Output the (X, Y) coordinate of the center of the cell containing the given text.  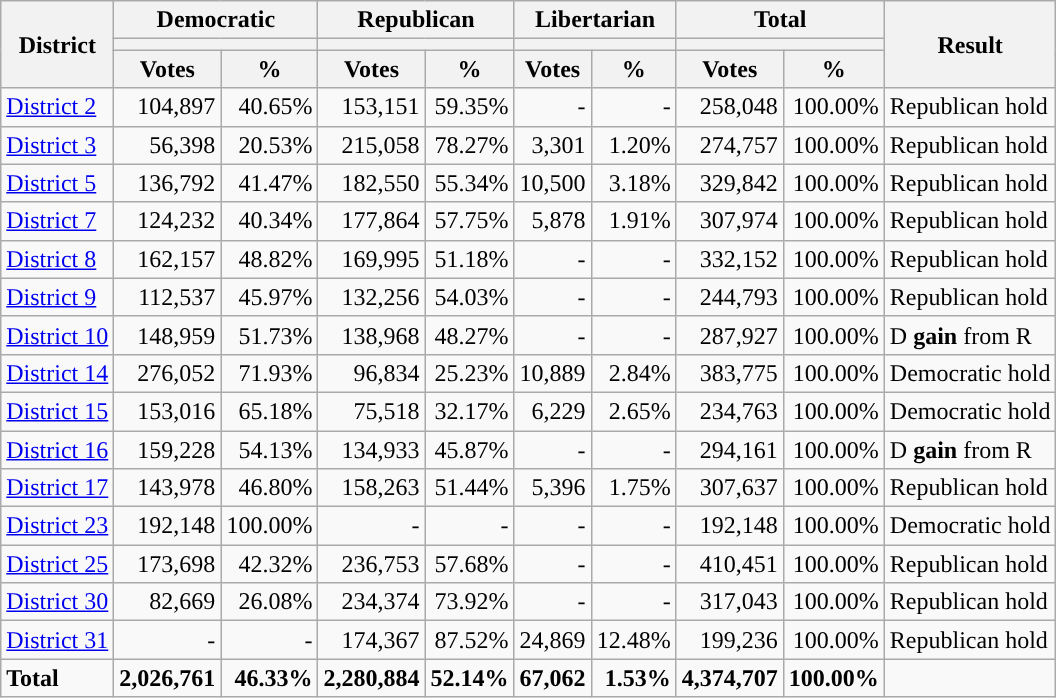
258,048 (730, 107)
25.23% (470, 373)
District 10 (58, 335)
3.18% (634, 183)
12.48% (634, 640)
132,256 (372, 297)
48.82% (270, 259)
2.84% (634, 373)
24,869 (552, 640)
177,864 (372, 221)
District 7 (58, 221)
67,062 (552, 678)
46.33% (270, 678)
236,753 (372, 564)
143,978 (168, 488)
294,161 (730, 449)
42.32% (270, 564)
4,374,707 (730, 678)
56,398 (168, 145)
169,995 (372, 259)
410,451 (730, 564)
46.80% (270, 488)
Democratic (216, 20)
District 8 (58, 259)
71.93% (270, 373)
307,974 (730, 221)
District 16 (58, 449)
2,280,884 (372, 678)
244,793 (730, 297)
78.27% (470, 145)
10,500 (552, 183)
112,537 (168, 297)
59.35% (470, 107)
District 25 (58, 564)
234,374 (372, 602)
276,052 (168, 373)
104,897 (168, 107)
138,968 (372, 335)
District 17 (58, 488)
51.73% (270, 335)
57.75% (470, 221)
3,301 (552, 145)
82,669 (168, 602)
45.87% (470, 449)
75,518 (372, 411)
2.65% (634, 411)
10,889 (552, 373)
329,842 (730, 183)
65.18% (270, 411)
57.68% (470, 564)
48.27% (470, 335)
1.20% (634, 145)
5,878 (552, 221)
Result (970, 44)
148,959 (168, 335)
41.47% (270, 183)
52.14% (470, 678)
1.75% (634, 488)
51.18% (470, 259)
Libertarian (595, 20)
2,026,761 (168, 678)
153,151 (372, 107)
96,834 (372, 373)
124,232 (168, 221)
1.53% (634, 678)
District 9 (58, 297)
159,228 (168, 449)
136,792 (168, 183)
317,043 (730, 602)
District 31 (58, 640)
162,157 (168, 259)
6,229 (552, 411)
District 5 (58, 183)
45.97% (270, 297)
District (58, 44)
307,637 (730, 488)
153,016 (168, 411)
158,263 (372, 488)
199,236 (730, 640)
287,927 (730, 335)
234,763 (730, 411)
40.34% (270, 221)
District 15 (58, 411)
215,058 (372, 145)
383,775 (730, 373)
55.34% (470, 183)
District 23 (58, 526)
District 3 (58, 145)
40.65% (270, 107)
134,933 (372, 449)
182,550 (372, 183)
73.92% (470, 602)
5,396 (552, 488)
173,698 (168, 564)
District 30 (58, 602)
26.08% (270, 602)
District 2 (58, 107)
51.44% (470, 488)
1.91% (634, 221)
20.53% (270, 145)
274,757 (730, 145)
32.17% (470, 411)
332,152 (730, 259)
54.03% (470, 297)
54.13% (270, 449)
District 14 (58, 373)
Republican (416, 20)
174,367 (372, 640)
87.52% (470, 640)
